Provide the [x, y] coordinate of the cell's center where the given text is located.  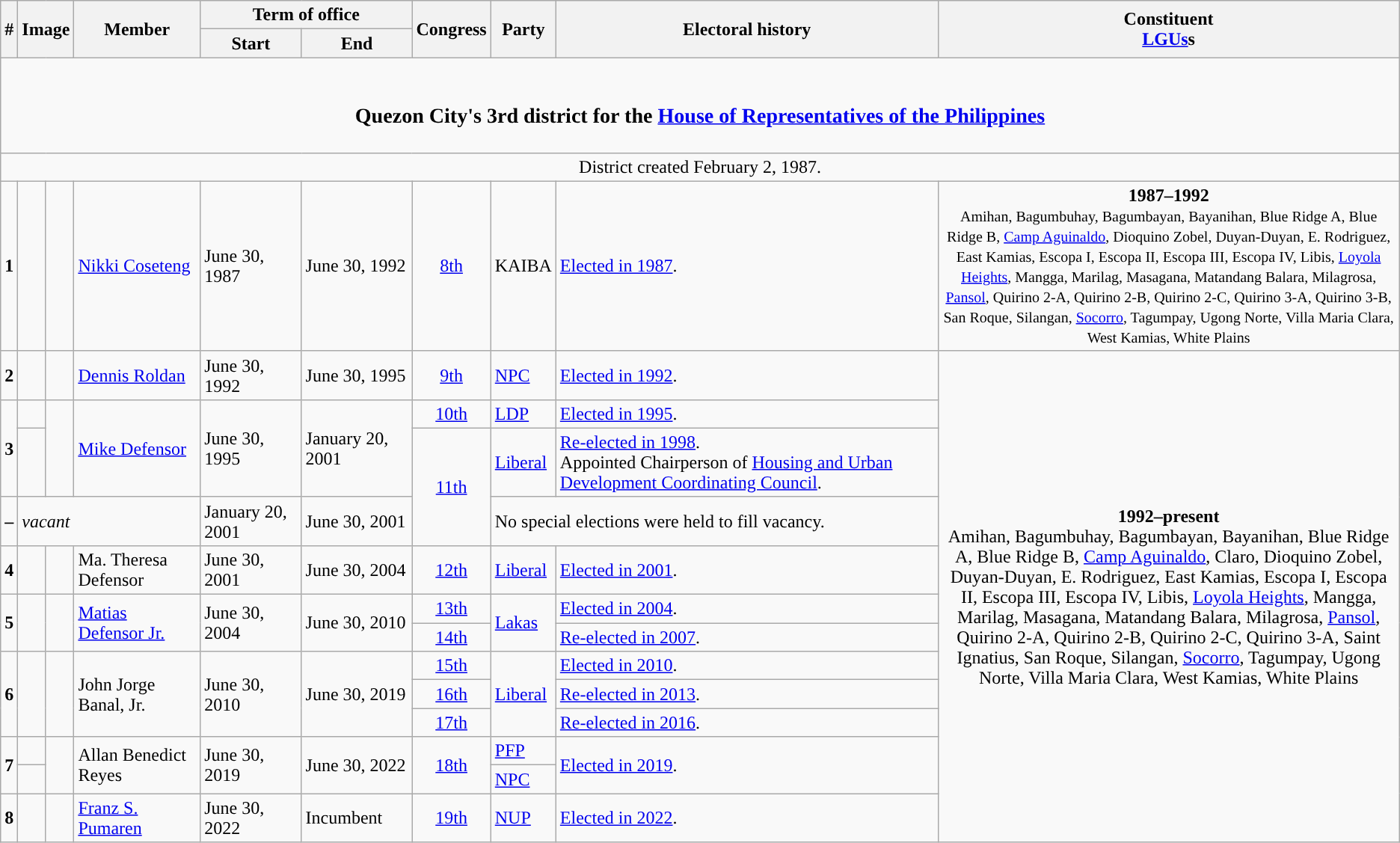
Start [251, 43]
Elected in 2019. [746, 765]
John Jorge Banal, Jr. [138, 694]
Lakas [524, 623]
Elected in 2022. [746, 818]
Dennis Roldan [138, 375]
12th [452, 570]
Member [138, 29]
1 [9, 266]
15th [452, 666]
NUP [524, 818]
Elected in 1995. [746, 414]
Re-elected in 2016. [746, 723]
3 [9, 448]
PFP [524, 751]
16th [452, 694]
14th [452, 637]
vacant [109, 521]
Elected in 2001. [746, 570]
Nikki Coseteng [138, 266]
7 [9, 765]
End [357, 43]
Party [524, 29]
Image [46, 29]
Congress [452, 29]
17th [452, 723]
Term of office [307, 15]
Ma. Theresa Defensor [138, 570]
19th [452, 818]
8 [9, 818]
Re-elected in 2007. [746, 637]
Re-elected in 2013. [746, 694]
6 [9, 694]
2 [9, 375]
13th [452, 609]
Re-elected in 1998.Appointed Chairperson of Housing and Urban Development Coordinating Council. [746, 462]
Elected in 1987. [746, 266]
No special elections were held to fill vacancy. [714, 521]
District created February 2, 1987. [700, 167]
Electoral history [746, 29]
9th [452, 375]
Mike Defensor [138, 448]
10th [452, 414]
4 [9, 570]
Quezon City's 3rd district for the House of Representatives of the Philippines [700, 105]
ConstituentLGUss [1168, 29]
– [9, 521]
KAIBA [524, 266]
Incumbent [357, 818]
Elected in 1992. [746, 375]
Franz S. Pumaren [138, 818]
Elected in 2004. [746, 609]
11th [452, 486]
Allan Benedict Reyes [138, 765]
18th [452, 765]
Elected in 2010. [746, 666]
Matias Defensor Jr. [138, 623]
# [9, 29]
LDP [524, 414]
June 30, 1987 [251, 266]
8th [452, 266]
5 [9, 623]
